Locate the cell with the specified text and output its (x, y) center coordinate. 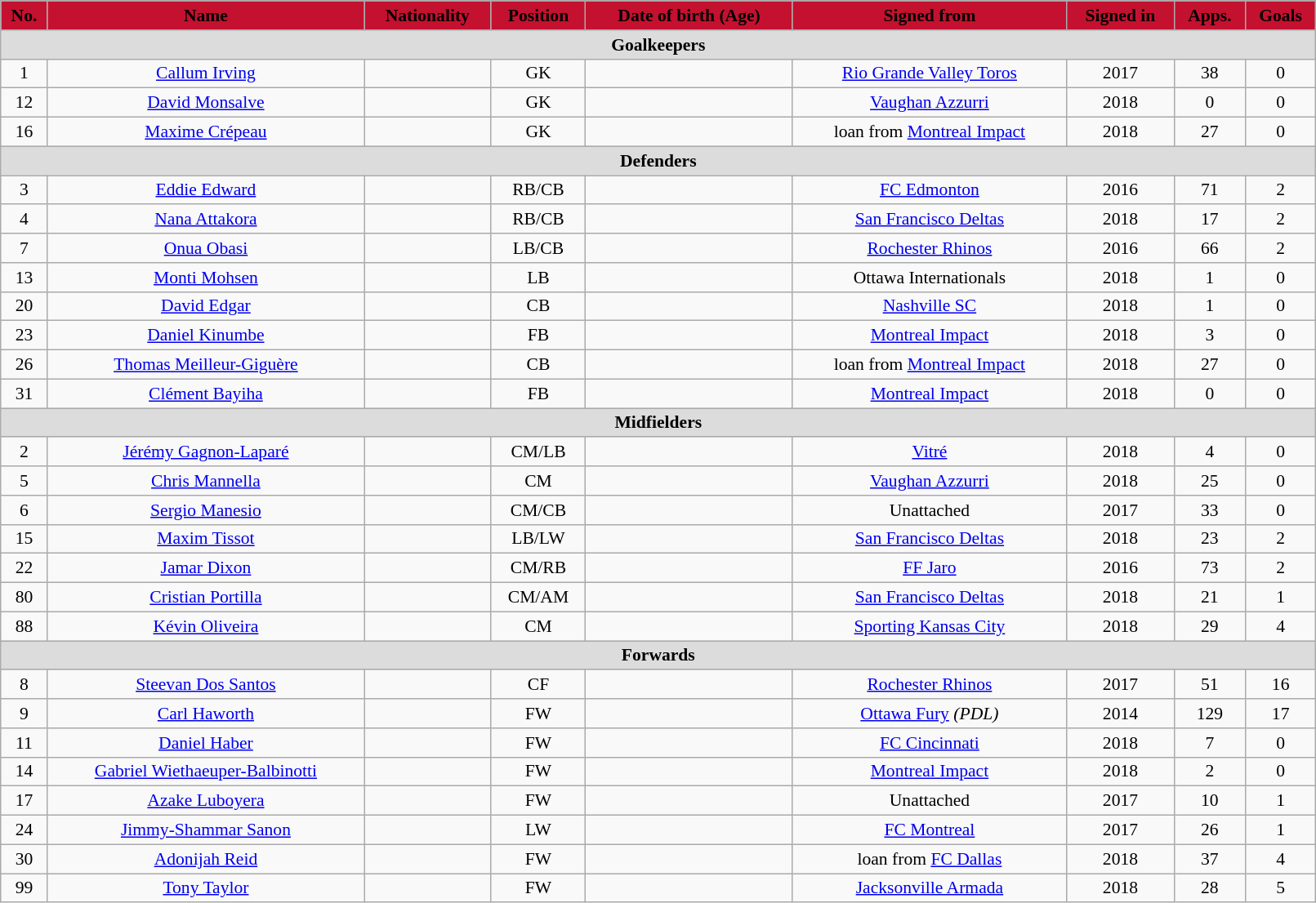
Nashville SC (930, 306)
Cristian Portilla (206, 598)
Carl Haworth (206, 714)
80 (25, 598)
CM/LB (538, 452)
12 (25, 103)
Midfielders (658, 423)
Maxim Tissot (206, 539)
CM/CB (538, 510)
21 (1209, 598)
Sporting Kansas City (930, 626)
66 (1209, 248)
25 (1209, 481)
Eddie Edward (206, 190)
129 (1209, 714)
CM/RB (538, 568)
LB/LW (538, 539)
David Edgar (206, 306)
LW (538, 830)
Sergio Manesio (206, 510)
Goals (1280, 16)
20 (25, 306)
10 (1209, 801)
24 (25, 830)
FC Edmonton (930, 190)
Jimmy-Shammar Sanon (206, 830)
31 (25, 394)
15 (25, 539)
LB/CB (538, 248)
Jérémy Gagnon-Laparé (206, 452)
Steevan Dos Santos (206, 685)
Nana Attakora (206, 220)
Nationality (428, 16)
8 (25, 685)
Position (538, 16)
Thomas Meilleur-Giguère (206, 365)
71 (1209, 190)
2014 (1121, 714)
Name (206, 16)
Kévin Oliveira (206, 626)
13 (25, 278)
38 (1209, 73)
Date of birth (Age) (689, 16)
28 (1209, 888)
David Monsalve (206, 103)
Callum Irving (206, 73)
Azake Luboyera (206, 801)
Signed from (930, 16)
22 (25, 568)
Defenders (658, 161)
88 (25, 626)
No. (25, 16)
Daniel Haber (206, 743)
LB (538, 278)
Ottawa Internationals (930, 278)
11 (25, 743)
6 (25, 510)
Forwards (658, 656)
Ottawa Fury (PDL) (930, 714)
Tony Taylor (206, 888)
Chris Mannella (206, 481)
Goalkeepers (658, 45)
Jamar Dixon (206, 568)
37 (1209, 859)
51 (1209, 685)
FC Cincinnati (930, 743)
33 (1209, 510)
73 (1209, 568)
Rio Grande Valley Toros (930, 73)
Maxime Crépeau (206, 132)
99 (25, 888)
Daniel Kinumbe (206, 336)
14 (25, 772)
loan from FC Dallas (930, 859)
Monti Mohsen (206, 278)
Adonijah Reid (206, 859)
9 (25, 714)
Clément Bayiha (206, 394)
CF (538, 685)
CM/AM (538, 598)
Gabriel Wiethaeuper-Balbinotti (206, 772)
Apps. (1209, 16)
Jacksonville Armada (930, 888)
Onua Obasi (206, 248)
29 (1209, 626)
Vitré (930, 452)
30 (25, 859)
FC Montreal (930, 830)
FF Jaro (930, 568)
Signed in (1121, 16)
